Search for the cell housing the specified text and yield its [X, Y] center coordinate. 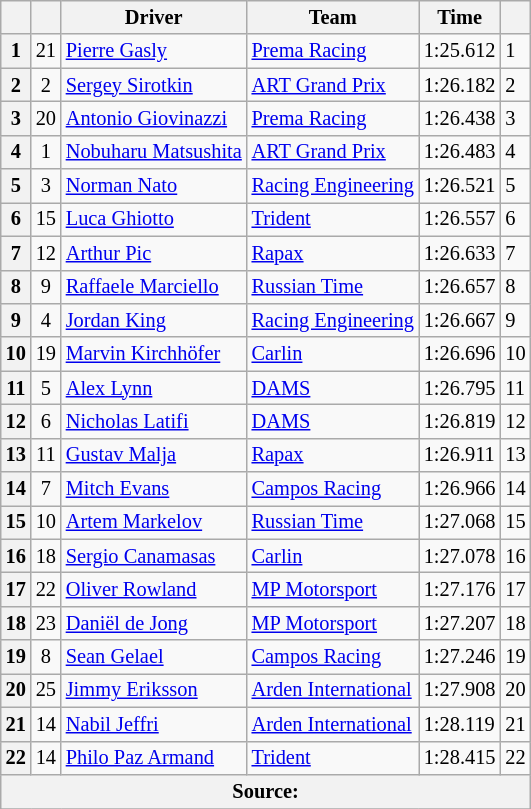
1:28.119 [460, 724]
Daniël de Jong [154, 623]
Nabil Jeffri [154, 724]
1:27.078 [460, 556]
Nicholas Latifi [154, 421]
Nobuharu Matsushita [154, 152]
1:26.966 [460, 489]
Sean Gelael [154, 657]
Raffaele Marciello [154, 287]
1:27.207 [460, 623]
Philo Paz Armand [154, 758]
1:27.176 [460, 589]
Gustav Malja [154, 455]
1:26.438 [460, 118]
1:26.696 [460, 354]
Source: [266, 791]
1:28.415 [460, 758]
Mitch Evans [154, 489]
Antonio Giovinazzi [154, 118]
1:27.246 [460, 657]
1:26.633 [460, 253]
Norman Nato [154, 186]
1:26.182 [460, 85]
Marvin Kirchhöfer [154, 354]
Artem Markelov [154, 522]
1:25.612 [460, 51]
1:26.911 [460, 455]
1:27.068 [460, 522]
1:26.521 [460, 186]
23 [46, 623]
Alex Lynn [154, 388]
1:26.819 [460, 421]
Luca Ghiotto [154, 219]
Team [333, 17]
1:26.483 [460, 152]
25 [46, 690]
Sergey Sirotkin [154, 85]
1:26.557 [460, 219]
Pierre Gasly [154, 51]
Oliver Rowland [154, 589]
Jordan King [154, 320]
Driver [154, 17]
1:26.795 [460, 388]
Sergio Canamasas [154, 556]
Time [460, 17]
Jimmy Eriksson [154, 690]
1:27.908 [460, 690]
1:26.657 [460, 287]
Arthur Pic [154, 253]
1:26.667 [460, 320]
